Find where the given text appears and provide that cell's center as (X, Y) coordinate. 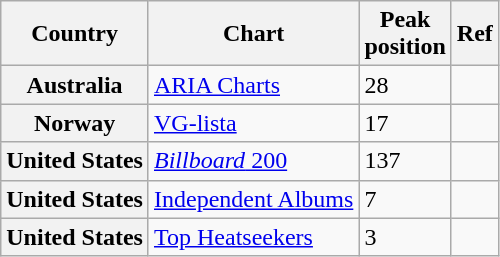
Norway (75, 123)
Peakposition (405, 34)
Australia (75, 85)
ARIA Charts (253, 85)
Chart (253, 34)
Billboard 200 (253, 161)
Country (75, 34)
VG-lista (253, 123)
137 (405, 161)
Independent Albums (253, 199)
Ref (474, 34)
3 (405, 237)
17 (405, 123)
7 (405, 199)
28 (405, 85)
Top Heatseekers (253, 237)
